From the cell containing the given text, extract its center point as (X, Y) coordinate. 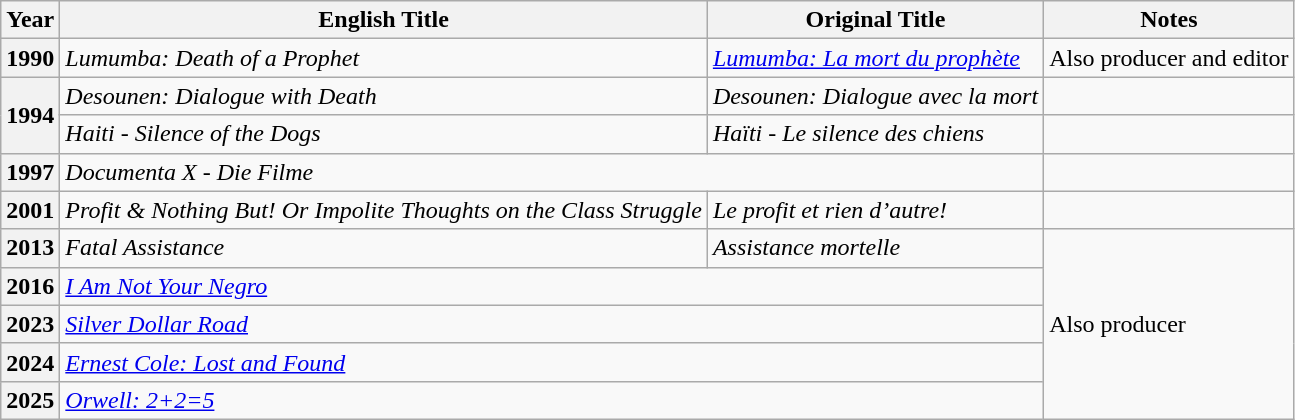
2001 (30, 210)
Lumumba: La mort du prophète (875, 58)
2024 (30, 362)
Also producer and editor (1169, 58)
2013 (30, 248)
Profit & Nothing But! Or Impolite Thoughts on the Class Struggle (384, 210)
1997 (30, 172)
Haiti - Silence of the Dogs (384, 134)
I Am Not Your Negro (552, 286)
Ernest Cole: Lost and Found (552, 362)
2025 (30, 400)
2016 (30, 286)
Notes (1169, 20)
Also producer (1169, 324)
Lumumba: Death of a Prophet (384, 58)
Documenta X - Die Filme (552, 172)
Le profit et rien d’autre! (875, 210)
Silver Dollar Road (552, 324)
English Title (384, 20)
Desounen: Dialogue with Death (384, 96)
2023 (30, 324)
Assistance mortelle (875, 248)
Desounen: Dialogue avec la mort (875, 96)
Original Title (875, 20)
1994 (30, 115)
1990 (30, 58)
Year (30, 20)
Haïti - Le silence des chiens (875, 134)
Orwell: 2+2=5 (552, 400)
Fatal Assistance (384, 248)
